Provide the [X, Y] coordinate of the cell's center where the given text is located.  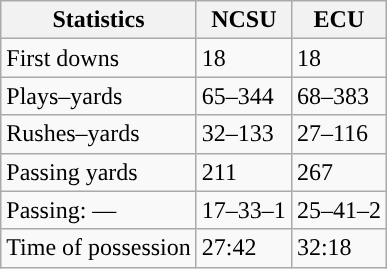
267 [338, 172]
Statistics [99, 20]
32–133 [244, 134]
65–344 [244, 96]
ECU [338, 20]
211 [244, 172]
Time of possession [99, 248]
25–41–2 [338, 210]
27:42 [244, 248]
NCSU [244, 20]
Rushes–yards [99, 134]
Passing: –– [99, 210]
First downs [99, 58]
27–116 [338, 134]
Passing yards [99, 172]
32:18 [338, 248]
68–383 [338, 96]
Plays–yards [99, 96]
17–33–1 [244, 210]
